Determine the (x, y) coordinate at the center of the cell enclosing the given text.  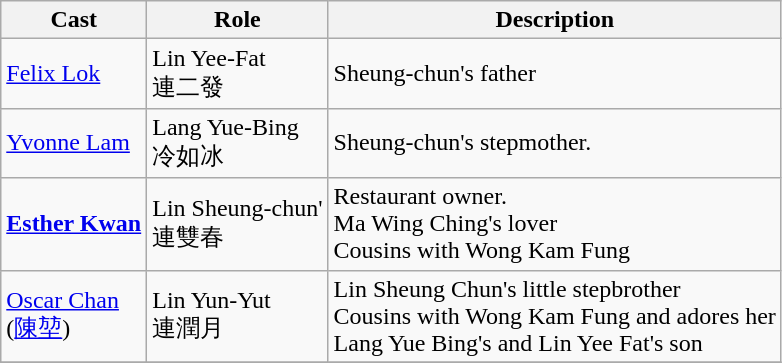
Sheung-chun's father (554, 74)
Oscar Chan(陳堃) (74, 316)
Lin Sheung Chun's little stepbrother Cousins with Wong Kam Fung and adores her Lang Yue Bing's and Lin Yee Fat's son (554, 316)
Lin Yee-Fat連二發 (238, 74)
Yvonne Lam (74, 143)
Lin Yun-Yut連潤月 (238, 316)
Cast (74, 20)
Sheung-chun's stepmother. (554, 143)
Restaurant owner. Ma Wing Ching's lover Cousins with Wong Kam Fung (554, 224)
Lang Yue-Bing冷如冰 (238, 143)
Felix Lok (74, 74)
Description (554, 20)
Role (238, 20)
Esther Kwan (74, 224)
Lin Sheung-chun'連雙春 (238, 224)
